Pinpoint the cell where the given text exists, returning its [x, y] midpoint coordinate. 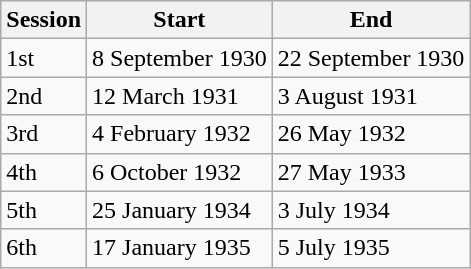
1st [44, 58]
26 May 1932 [371, 134]
12 March 1931 [180, 96]
3 July 1934 [371, 210]
17 January 1935 [180, 248]
22 September 1930 [371, 58]
3rd [44, 134]
25 January 1934 [180, 210]
4th [44, 172]
3 August 1931 [371, 96]
27 May 1933 [371, 172]
Start [180, 20]
5th [44, 210]
End [371, 20]
5 July 1935 [371, 248]
6th [44, 248]
4 February 1932 [180, 134]
6 October 1932 [180, 172]
8 September 1930 [180, 58]
Session [44, 20]
2nd [44, 96]
